Detect which cell encompasses the target text, then output its (X, Y) center coordinate. 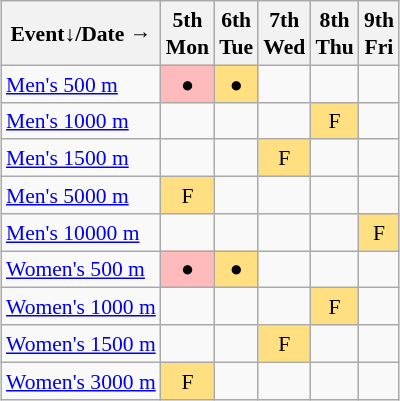
Men's 1500 m (81, 158)
5thMon (188, 33)
Men's 5000 m (81, 194)
Men's 10000 m (81, 232)
Men's 500 m (81, 84)
8thThu (334, 33)
Women's 1500 m (81, 344)
7thWed (284, 33)
Women's 1000 m (81, 306)
Men's 1000 m (81, 120)
Women's 3000 m (81, 380)
Women's 500 m (81, 268)
6thTue (236, 33)
Event↓/Date → (81, 33)
9thFri (379, 33)
